Output the (X, Y) coordinate of the center of the cell containing the given text.  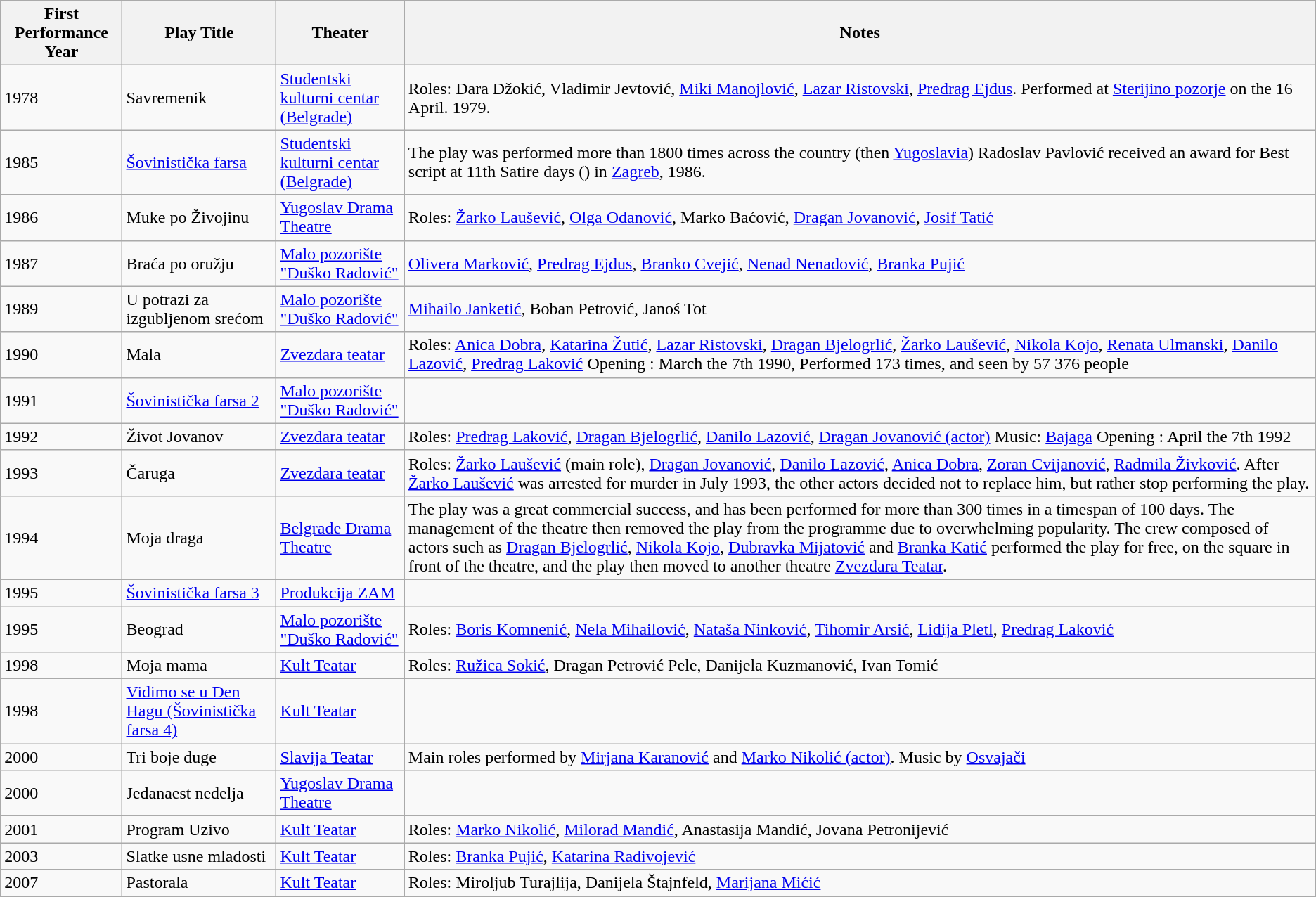
2003 (62, 856)
Šovinistička farsa (200, 162)
U potrazi za izgubljenom srećom (200, 309)
Produkcija ZAM (340, 593)
Moja mama (200, 666)
1992 (62, 437)
1994 (62, 537)
Vidimo se u Den Hagu (Šovinistička farsa 4) (200, 711)
Čaruga (200, 472)
2007 (62, 883)
First Performance Year (62, 33)
Beograd (200, 628)
1991 (62, 401)
Tri boje duge (200, 757)
Šovinistička farsa 3 (200, 593)
Olivera Marković, Predrag Ejdus, Branko Cvejić, Nenad Nenadović, Branka Pujić (860, 263)
Savremenik (200, 98)
Jedanaest nedelja (200, 793)
Program Uzivo (200, 830)
Roles: Dara Džokić, Vladimir Jevtović, Miki Manojlović, Lazar Ristovski, Predrag Ejdus. Performed at Sterijino pozorje on the 16 April. 1979. (860, 98)
Notes (860, 33)
Moja draga (200, 537)
Theater (340, 33)
Roles: Žarko Laušević, Olga Odanović, Marko Baćović, Dragan Jovanović, Josif Tatić (860, 218)
Roles: Boris Komnenić, Nela Mihailović, Nataša Ninković, Tihomir Arsić, Lidija Pletl, Predrag Laković (860, 628)
Roles: Marko Nikolić, Milorad Mandić, Anastasija Mandić, Jovana Petronijević (860, 830)
Mala (200, 354)
1986 (62, 218)
Roles: Miroljub Turajlija, Danijela Štajnfeld, Marijana Mićić (860, 883)
Roles: Predrag Laković, Dragan Bjelogrlić, Danilo Lazović, Dragan Jovanović (actor) Music: Bajaga Opening : April the 7th 1992 (860, 437)
Slatke usne mladosti (200, 856)
Main roles performed by Mirjana Karanović and Marko Nikolić (actor). Music by Osvajači (860, 757)
1989 (62, 309)
Roles: Branka Pujić, Katarina Radivojević (860, 856)
Roles: Ružica Sokić, Dragan Petrović Pele, Danijela Kuzmanović, Ivan Tomić (860, 666)
1987 (62, 263)
Šovinistička farsa 2 (200, 401)
Muke po Živojinu (200, 218)
1990 (62, 354)
Belgrade Drama Theatre (340, 537)
1978 (62, 98)
1993 (62, 472)
Braća po oružju (200, 263)
Pastorala (200, 883)
Život Jovanov (200, 437)
2001 (62, 830)
Slavija Teatar (340, 757)
1985 (62, 162)
Play Title (200, 33)
Mihailo Janketić, Boban Petrović, Janoś Tot (860, 309)
